Output the [x, y] coordinate of the center of the cell containing the given text.  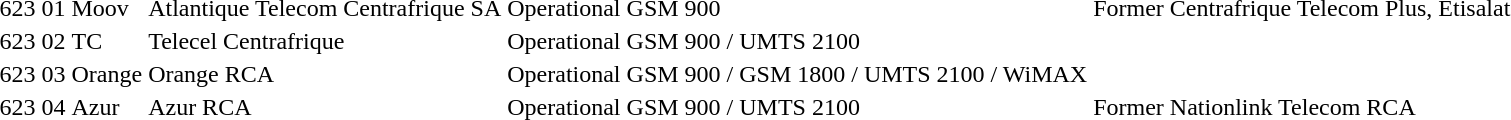
GSM 900 / GSM 1800 / UMTS 2100 / WiMAX [857, 74]
Telecel Centrafrique [325, 41]
TC [107, 41]
Orange RCA [325, 74]
Orange [107, 74]
02 [54, 41]
03 [54, 74]
GSM 900 / UMTS 2100 [857, 41]
